Capture the cell that displays the provided text and extract its (x, y) central coordinate. 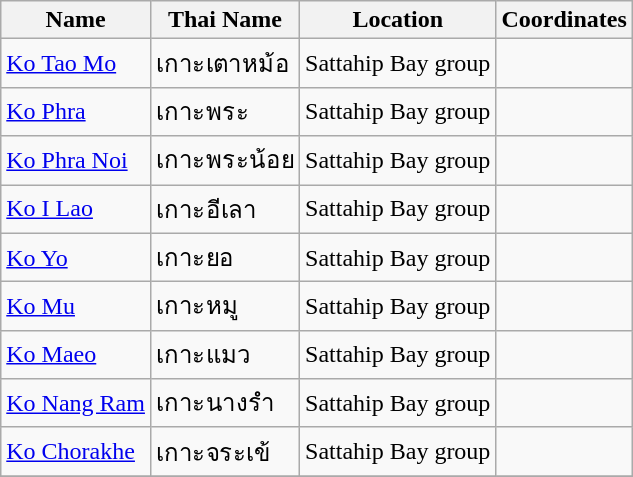
Ko Phra (76, 112)
Name (76, 20)
Ko Nang Ram (76, 404)
เกาะเตาหม้อ (224, 64)
เกาะพระ (224, 112)
เกาะอีเลา (224, 208)
เกาะพระน้อย (224, 160)
Ko I Lao (76, 208)
Coordinates (564, 20)
เกาะนางรำ (224, 404)
Ko Mu (76, 306)
Ko Maeo (76, 354)
เกาะหมู (224, 306)
Ko Phra Noi (76, 160)
Location (398, 20)
Ko Tao Mo (76, 64)
เกาะแมว (224, 354)
เกาะยอ (224, 258)
เกาะจระเข้ (224, 452)
Ko Chorakhe (76, 452)
Thai Name (224, 20)
Ko Yo (76, 258)
